Provide the (x, y) coordinate of the cell's center where the given text is located.  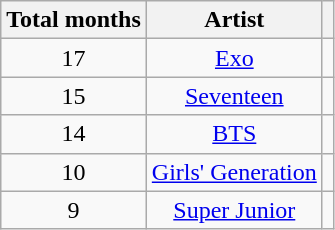
14 (74, 134)
10 (74, 172)
Exo (234, 58)
Artist (234, 20)
Seventeen (234, 96)
Girls' Generation (234, 172)
17 (74, 58)
15 (74, 96)
BTS (234, 134)
Super Junior (234, 210)
Total months (74, 20)
9 (74, 210)
